Find where the given text appears and provide that cell's center as [X, Y] coordinate. 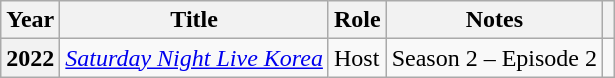
Title [194, 20]
Host [357, 58]
Role [357, 20]
2022 [30, 58]
Saturday Night Live Korea [194, 58]
Season 2 – Episode 2 [494, 58]
Year [30, 20]
Notes [494, 20]
